Determine the [x, y] coordinate at the center of the cell enclosing the given text.  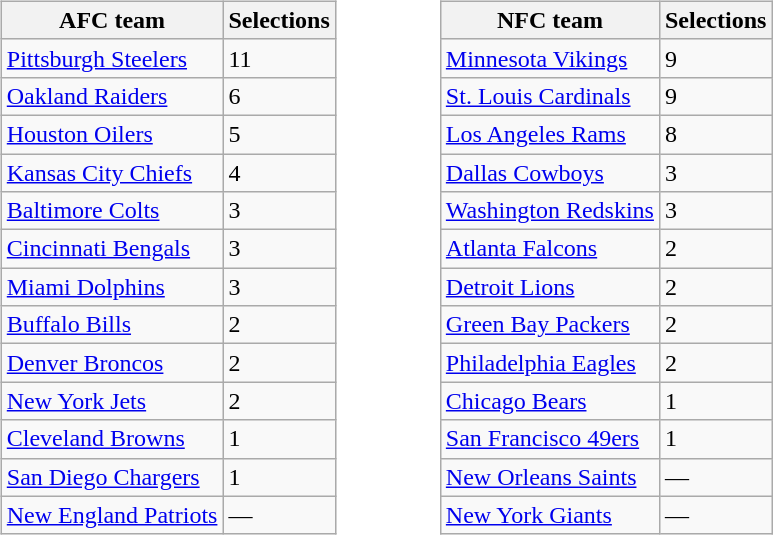
Miami Dolphins [112, 287]
Cincinnati Bengals [112, 249]
Chicago Bears [550, 401]
Oakland Raiders [112, 96]
NFC team [550, 20]
St. Louis Cardinals [550, 96]
8 [715, 134]
Dallas Cowboys [550, 173]
Houston Oilers [112, 134]
New Orleans Saints [550, 477]
New England Patriots [112, 515]
Los Angeles Rams [550, 134]
Cleveland Browns [112, 439]
Minnesota Vikings [550, 58]
Baltimore Colts [112, 211]
6 [279, 96]
Buffalo Bills [112, 325]
5 [279, 134]
4 [279, 173]
San Francisco 49ers [550, 439]
San Diego Chargers [112, 477]
AFC team [112, 20]
New York Jets [112, 401]
New York Giants [550, 515]
Philadelphia Eagles [550, 363]
Denver Broncos [112, 363]
Kansas City Chiefs [112, 173]
Green Bay Packers [550, 325]
11 [279, 58]
Pittsburgh Steelers [112, 58]
Detroit Lions [550, 287]
Washington Redskins [550, 211]
Atlanta Falcons [550, 249]
